Locate the cell with the specified text and output its [X, Y] center coordinate. 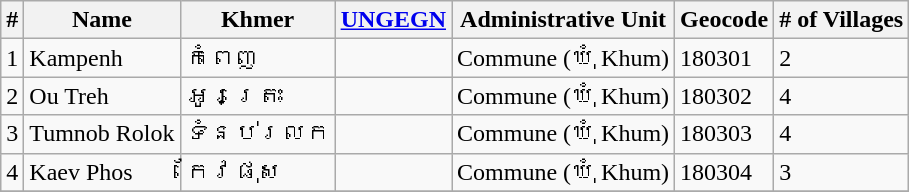
កែវផុស [258, 172]
Kampenh [102, 58]
Name [102, 20]
Administrative Unit [564, 20]
Tumnob Rolok [102, 134]
Khmer [258, 20]
180303 [724, 134]
អូរត្រេះ [258, 96]
ទំនប់រលក [258, 134]
Kaev Phos [102, 172]
Geocode [724, 20]
180302 [724, 96]
កំពេញ [258, 58]
180301 [724, 58]
# of Villages [842, 20]
180304 [724, 172]
# [12, 20]
1 [12, 58]
UNGEGN [393, 20]
Ou Treh [102, 96]
